Pinpoint the cell where the given text exists, returning its (X, Y) midpoint coordinate. 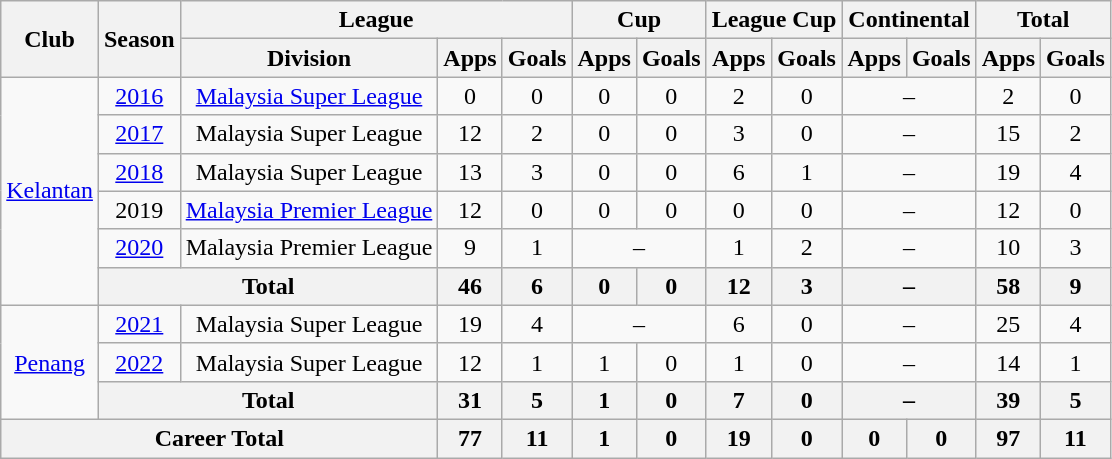
2022 (139, 362)
2020 (139, 248)
Continental (909, 20)
Club (50, 39)
Career Total (220, 438)
58 (1008, 286)
2021 (139, 324)
10 (1008, 248)
Division (309, 58)
Season (139, 39)
Kelantan (50, 191)
31 (470, 400)
2018 (139, 172)
Penang (50, 362)
2019 (139, 210)
7 (738, 400)
League (376, 20)
2016 (139, 96)
Cup (639, 20)
13 (470, 172)
2017 (139, 134)
14 (1008, 362)
77 (470, 438)
39 (1008, 400)
97 (1008, 438)
46 (470, 286)
League Cup (774, 20)
25 (1008, 324)
15 (1008, 134)
